Determine the [x, y] coordinate at the center of the cell enclosing the given text.  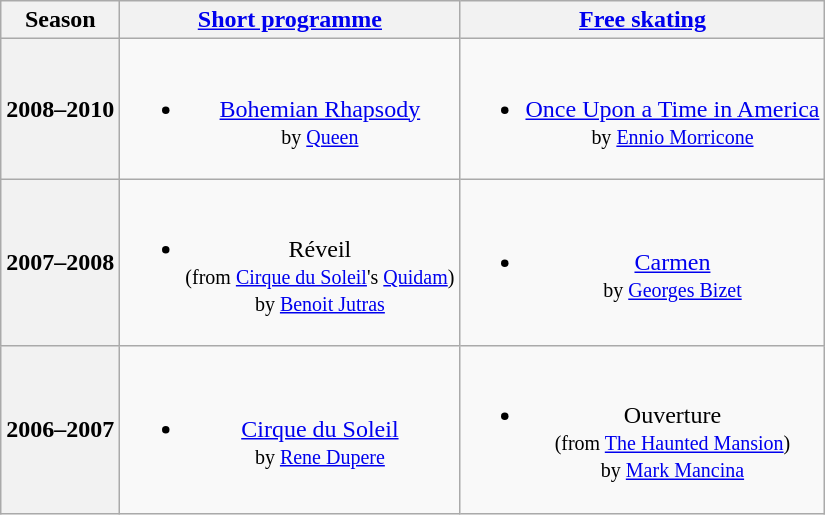
2007–2008 [60, 262]
Season [60, 20]
2008–2010 [60, 109]
Réveil (from Cirque du Soleil's Quidam) by Benoit Jutras [290, 262]
Once Upon a Time in America by Ennio Morricone [642, 109]
Free skating [642, 20]
Short programme [290, 20]
Cirque du Soleil by Rene Dupere [290, 430]
Bohemian Rhapsody by Queen [290, 109]
Carmen by Georges Bizet [642, 262]
Ouverture (from The Haunted Mansion) by Mark Mancina [642, 430]
2006–2007 [60, 430]
